Identify which cell holds the provided text, then report its (X, Y) central coordinate. 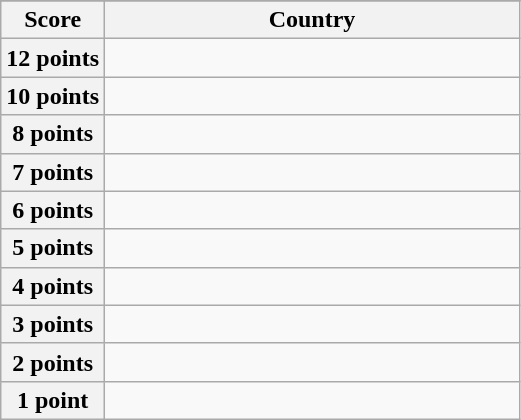
12 points (53, 58)
1 point (53, 400)
8 points (53, 134)
6 points (53, 210)
3 points (53, 324)
10 points (53, 96)
2 points (53, 362)
Score (53, 20)
7 points (53, 172)
5 points (53, 248)
Country (312, 20)
4 points (53, 286)
